Provide the (X, Y) coordinate of the cell's center where the given text is located.  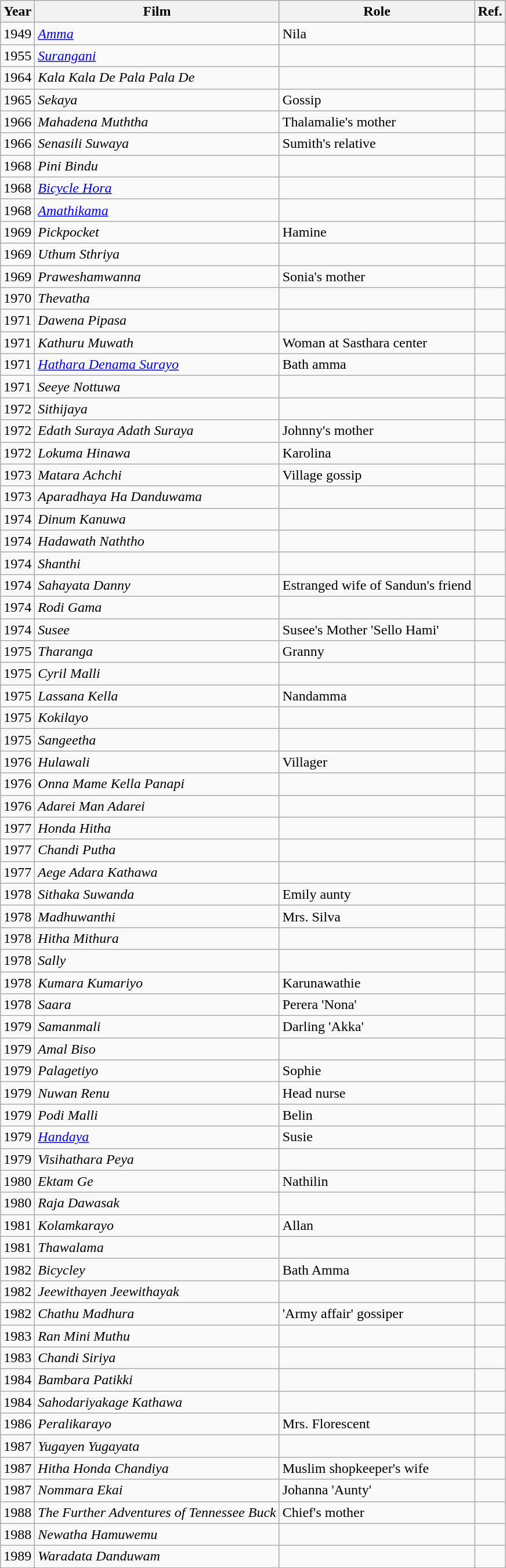
Sumith's relative (377, 144)
Ran Mini Muthu (157, 1335)
1955 (17, 56)
Hitha Mithura (157, 938)
Cyril Malli (157, 674)
Tharanga (157, 652)
1949 (17, 34)
Peralikarayo (157, 1424)
Villager (377, 762)
Bath Amma (377, 1269)
Mrs. Silva (377, 916)
Matara Achchi (157, 475)
Shanthi (157, 563)
Dinum Kanuwa (157, 519)
Ref. (490, 12)
Yugayen Yugayata (157, 1446)
Thawalama (157, 1247)
Emily aunty (377, 894)
Susee's Mother 'Sello Hami' (377, 629)
Senasili Suwaya (157, 144)
Head nurse (377, 1093)
Chandi Siriya (157, 1358)
Honda Hitha (157, 828)
Jeewithayen Jeewithayak (157, 1291)
Praweshamwanna (157, 277)
Kumara Kumariyo (157, 983)
Sahayata Danny (157, 585)
Mahadena Muththa (157, 122)
Karunawathie (377, 983)
Sahodariyakage Kathawa (157, 1402)
Pini Bindu (157, 166)
1970 (17, 299)
Madhuwanthi (157, 916)
Film (157, 12)
Visihathara Peya (157, 1159)
Amma (157, 34)
Gossip (377, 100)
Samanmali (157, 1027)
Hitha Honda Chandiya (157, 1468)
Onna Mame Kella Panapi (157, 784)
Saara (157, 1005)
1986 (17, 1424)
Role (377, 12)
Lokuma Hinawa (157, 453)
Hathara Denama Surayo (157, 365)
Kolamkarayo (157, 1225)
Aege Adara Kathawa (157, 872)
Raja Dawasak (157, 1203)
1965 (17, 100)
Perera 'Nona' (377, 1005)
Chief's mother (377, 1512)
Podi Malli (157, 1115)
Hamine (377, 232)
Adarei Man Adarei (157, 806)
Amal Biso (157, 1049)
Thevatha (157, 299)
Ektam Ge (157, 1181)
Estranged wife of Sandun's friend (377, 585)
Aparadhaya Ha Danduwama (157, 497)
Newatha Hamuwemu (157, 1534)
Mrs. Florescent (377, 1424)
Hulawali (157, 762)
Uthum Sthriya (157, 254)
Belin (377, 1115)
Sonia's mother (377, 277)
Kala Kala De Pala Pala De (157, 78)
Sekaya (157, 100)
Waradata Danduwam (157, 1556)
Bicycley (157, 1269)
Bambara Patikki (157, 1380)
Kathuru Muwath (157, 343)
Woman at Sasthara center (377, 343)
Sophie (377, 1071)
Johanna 'Aunty' (377, 1490)
Chandi Putha (157, 850)
Karolina (377, 453)
Nuwan Renu (157, 1093)
Allan (377, 1225)
Darling 'Akka' (377, 1027)
Sally (157, 960)
Rodi Gama (157, 607)
Susie (377, 1137)
Nommara Ekai (157, 1490)
Nila (377, 34)
Dawena Pipasa (157, 321)
1989 (17, 1556)
Palagetiyo (157, 1071)
Kokilayo (157, 718)
Pickpocket (157, 232)
Bath amma (377, 365)
Amathikama (157, 210)
Muslim shopkeeper's wife (377, 1468)
1964 (17, 78)
Granny (377, 652)
Sangeetha (157, 740)
Edath Suraya Adath Suraya (157, 431)
Nandamma (377, 696)
The Further Adventures of Tennessee Buck (157, 1512)
Lassana Kella (157, 696)
Nathilin (377, 1181)
Seeye Nottuwa (157, 387)
'Army affair' gossiper (377, 1313)
Sithaka Suwanda (157, 894)
Surangani (157, 56)
Year (17, 12)
Handaya (157, 1137)
Village gossip (377, 475)
Sithijaya (157, 409)
Johnny's mother (377, 431)
Chathu Madhura (157, 1313)
Hadawath Naththo (157, 541)
Thalamalie's mother (377, 122)
Bicycle Hora (157, 188)
Susee (157, 629)
